For the text-containing cell, return its midpoint in (X, Y) coordinate format. 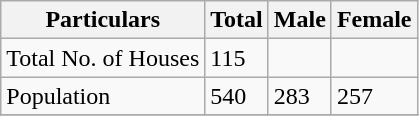
540 (237, 96)
Population (103, 96)
Female (374, 20)
257 (374, 96)
115 (237, 58)
Total (237, 20)
283 (300, 96)
Male (300, 20)
Total No. of Houses (103, 58)
Particulars (103, 20)
